Find where the given text appears and provide that cell's center as [x, y] coordinate. 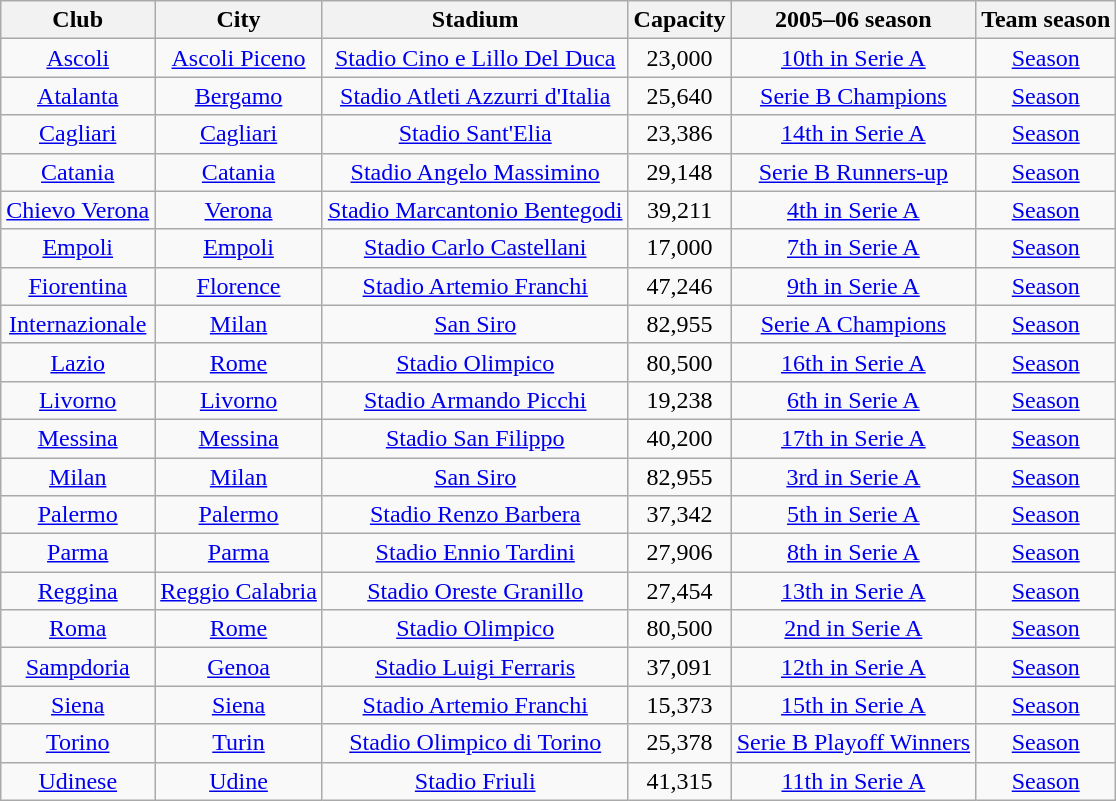
Stadio Renzo Barbera [475, 515]
41,315 [680, 781]
14th in Serie A [854, 134]
Internazionale [78, 324]
47,246 [680, 286]
3rd in Serie A [854, 477]
19,238 [680, 400]
17,000 [680, 248]
Stadio Atleti Azzurri d'Italia [475, 96]
Team season [1046, 20]
Fiorentina [78, 286]
23,000 [680, 58]
Stadio Angelo Massimino [475, 172]
Stadio Marcantonio Bentegodi [475, 210]
Stadio Cino e Lillo Del Duca [475, 58]
Stadio Friuli [475, 781]
10th in Serie A [854, 58]
Stadio Ennio Tardini [475, 553]
Stadio Oreste Granillo [475, 591]
15,373 [680, 705]
Stadio Olimpico di Torino [475, 743]
Torino [78, 743]
Stadio Carlo Castellani [475, 248]
Lazio [78, 362]
Bergamo [239, 96]
27,906 [680, 553]
City [239, 20]
Stadio Luigi Ferraris [475, 667]
Club [78, 20]
Udinese [78, 781]
39,211 [680, 210]
40,200 [680, 438]
Stadium [475, 20]
11th in Serie A [854, 781]
7th in Serie A [854, 248]
Serie B Playoff Winners [854, 743]
Florence [239, 286]
37,342 [680, 515]
Reggio Calabria [239, 591]
Serie B Champions [854, 96]
9th in Serie A [854, 286]
Udine [239, 781]
25,378 [680, 743]
4th in Serie A [854, 210]
Capacity [680, 20]
Reggina [78, 591]
13th in Serie A [854, 591]
27,454 [680, 591]
29,148 [680, 172]
Serie B Runners-up [854, 172]
Genoa [239, 667]
15th in Serie A [854, 705]
8th in Serie A [854, 553]
Sampdoria [78, 667]
2005–06 season [854, 20]
Turin [239, 743]
Roma [78, 629]
23,386 [680, 134]
37,091 [680, 667]
25,640 [680, 96]
Ascoli Piceno [239, 58]
Verona [239, 210]
17th in Serie A [854, 438]
Stadio Armando Picchi [475, 400]
2nd in Serie A [854, 629]
5th in Serie A [854, 515]
Atalanta [78, 96]
Serie A Champions [854, 324]
Ascoli [78, 58]
6th in Serie A [854, 400]
12th in Serie A [854, 667]
Chievo Verona [78, 210]
Stadio Sant'Elia [475, 134]
16th in Serie A [854, 362]
Stadio San Filippo [475, 438]
